Extract the (x, y) coordinate from the center of the cell holding the provided text.  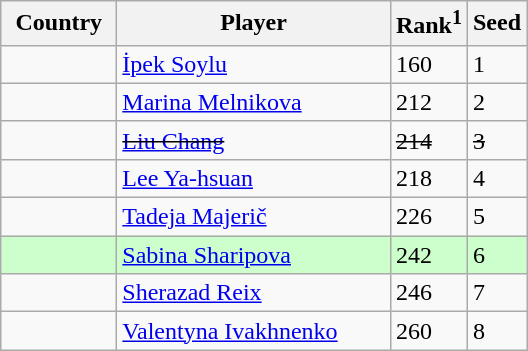
Country (59, 24)
242 (428, 255)
Player (254, 24)
1 (496, 64)
Marina Melnikova (254, 102)
Sherazad Reix (254, 293)
6 (496, 255)
226 (428, 217)
Rank1 (428, 24)
Seed (496, 24)
8 (496, 331)
Lee Ya-hsuan (254, 178)
Liu Chang (254, 140)
Sabina Sharipova (254, 255)
214 (428, 140)
Tadeja Majerič (254, 217)
218 (428, 178)
260 (428, 331)
4 (496, 178)
7 (496, 293)
3 (496, 140)
İpek Soylu (254, 64)
Valentyna Ivakhnenko (254, 331)
160 (428, 64)
212 (428, 102)
246 (428, 293)
5 (496, 217)
2 (496, 102)
